Output the [x, y] coordinate of the center of the cell containing the given text.  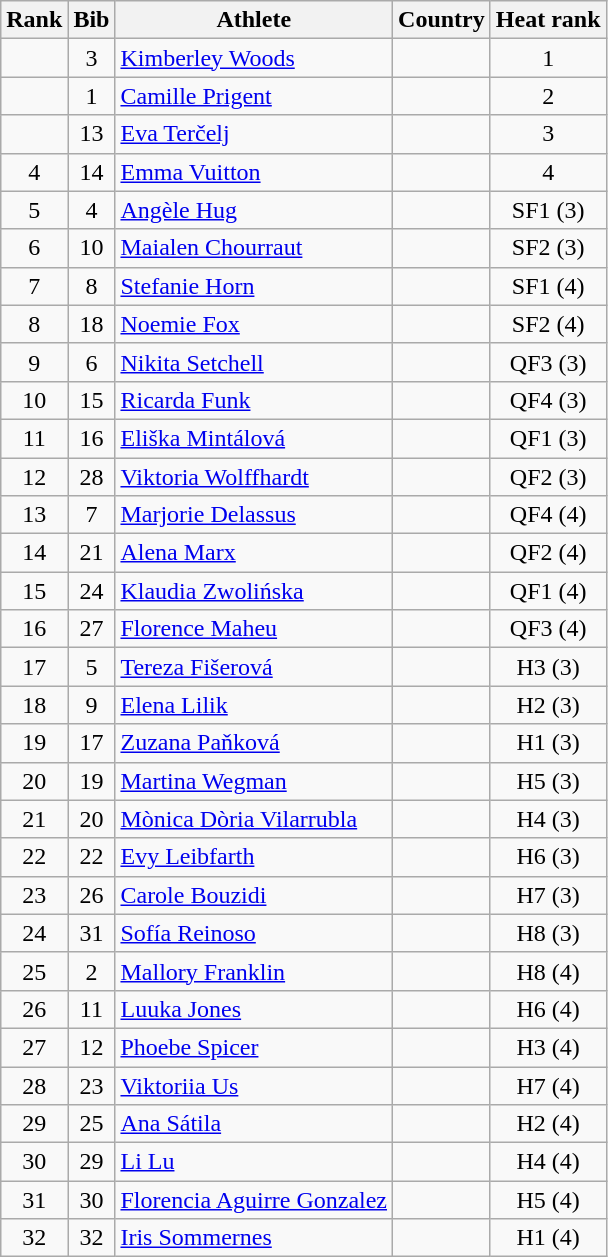
Klaudia Zwolińska [254, 591]
H5 (3) [548, 781]
H6 (4) [548, 1009]
Ana Sátila [254, 1124]
Stefanie Horn [254, 286]
SF2 (4) [548, 324]
QF2 (3) [548, 477]
Florence Maheu [254, 629]
QF4 (3) [548, 400]
H4 (4) [548, 1162]
Alena Marx [254, 553]
Athlete [254, 20]
Sofía Reinoso [254, 933]
Bib [92, 20]
QF3 (4) [548, 629]
H2 (3) [548, 705]
H5 (4) [548, 1200]
H3 (4) [548, 1047]
Emma Vuitton [254, 172]
Camille Prigent [254, 96]
Tereza Fišerová [254, 667]
QF4 (4) [548, 515]
H2 (4) [548, 1124]
Eliška Mintálová [254, 438]
Zuzana Paňková [254, 743]
H4 (3) [548, 819]
QF2 (4) [548, 553]
Rank [34, 20]
Iris Sommernes [254, 1238]
Viktoria Wolffhardt [254, 477]
Phoebe Spicer [254, 1047]
H8 (3) [548, 933]
Elena Lilik [254, 705]
QF1 (4) [548, 591]
Florencia Aguirre Gonzalez [254, 1200]
Carole Bouzidi [254, 895]
Mallory Franklin [254, 971]
H1 (4) [548, 1238]
Li Lu [254, 1162]
Mònica Dòria Vilarrubla [254, 819]
QF1 (3) [548, 438]
H8 (4) [548, 971]
Nikita Setchell [254, 362]
H3 (3) [548, 667]
Angèle Hug [254, 210]
QF3 (3) [548, 362]
Heat rank [548, 20]
SF2 (3) [548, 248]
Kimberley Woods [254, 58]
Eva Terčelj [254, 134]
Marjorie Delassus [254, 515]
SF1 (3) [548, 210]
Noemie Fox [254, 324]
H6 (3) [548, 857]
SF1 (4) [548, 286]
H7 (3) [548, 895]
Maialen Chourraut [254, 248]
Country [442, 20]
Martina Wegman [254, 781]
H1 (3) [548, 743]
Evy Leibfarth [254, 857]
Viktoriia Us [254, 1085]
Ricarda Funk [254, 400]
Luuka Jones [254, 1009]
H7 (4) [548, 1085]
